Output the [x, y] coordinate of the center of the cell containing the given text.  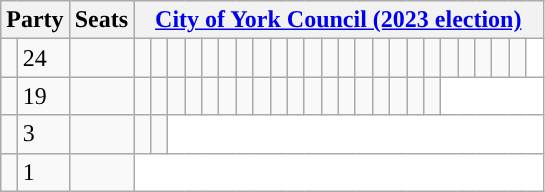
24 [43, 58]
City of York Council (2023 election) [339, 20]
3 [43, 134]
Seats [101, 20]
1 [43, 172]
19 [43, 96]
Party [35, 20]
